Search for the cell housing the specified text and yield its [X, Y] center coordinate. 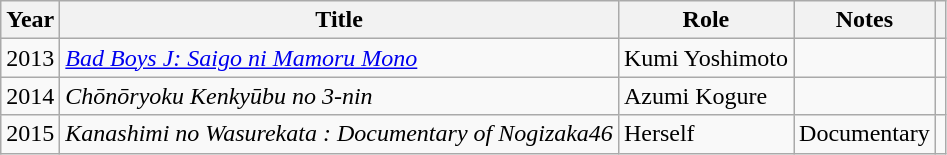
Bad Boys J: Saigo ni Mamoru Mono [340, 58]
Chōnōryoku Kenkyūbu no 3-nin [340, 96]
2014 [30, 96]
Herself [706, 134]
Notes [865, 20]
2013 [30, 58]
Title [340, 20]
Role [706, 20]
Kumi Yoshimoto [706, 58]
Azumi Kogure [706, 96]
Documentary [865, 134]
2015 [30, 134]
Year [30, 20]
Kanashimi no Wasurekata : Documentary of Nogizaka46 [340, 134]
